Find where the given text appears and provide that cell's center as [x, y] coordinate. 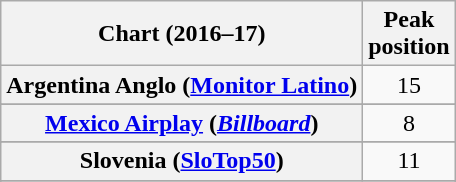
15 [409, 85]
Chart (2016–17) [182, 34]
Argentina Anglo (Monitor Latino) [182, 85]
Peakposition [409, 34]
8 [409, 123]
11 [409, 161]
Slovenia (SloTop50) [182, 161]
Mexico Airplay (Billboard) [182, 123]
